For the text-containing cell, return its midpoint in (X, Y) coordinate format. 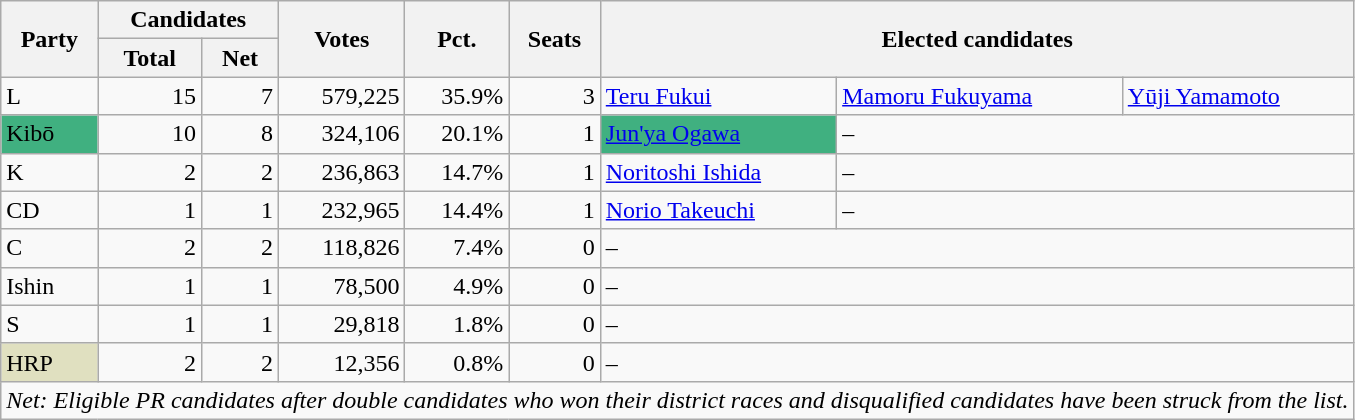
15 (150, 96)
10 (150, 134)
14.7% (457, 172)
0.8% (457, 362)
CD (50, 210)
Total (150, 58)
Net (240, 58)
Net: Eligible PR candidates after double candidates who won their district races and disqualified candidates have been struck from the list. (678, 400)
Seats (555, 39)
Kibō (50, 134)
S (50, 324)
29,818 (342, 324)
Ishin (50, 286)
7.4% (457, 248)
Votes (342, 39)
L (50, 96)
232,965 (342, 210)
C (50, 248)
Norio Takeuchi (718, 210)
K (50, 172)
579,225 (342, 96)
118,826 (342, 248)
324,106 (342, 134)
236,863 (342, 172)
Candidates (188, 20)
78,500 (342, 286)
Teru Fukui (718, 96)
1.8% (457, 324)
Yūji Yamamoto (1238, 96)
Jun'ya Ogawa (718, 134)
Party (50, 39)
Elected candidates (977, 39)
3 (555, 96)
12,356 (342, 362)
Mamoru Fukuyama (980, 96)
Pct. (457, 39)
35.9% (457, 96)
8 (240, 134)
Noritoshi Ishida (718, 172)
7 (240, 96)
20.1% (457, 134)
4.9% (457, 286)
HRP (50, 362)
14.4% (457, 210)
